Search for the cell housing the specified text and yield its [X, Y] center coordinate. 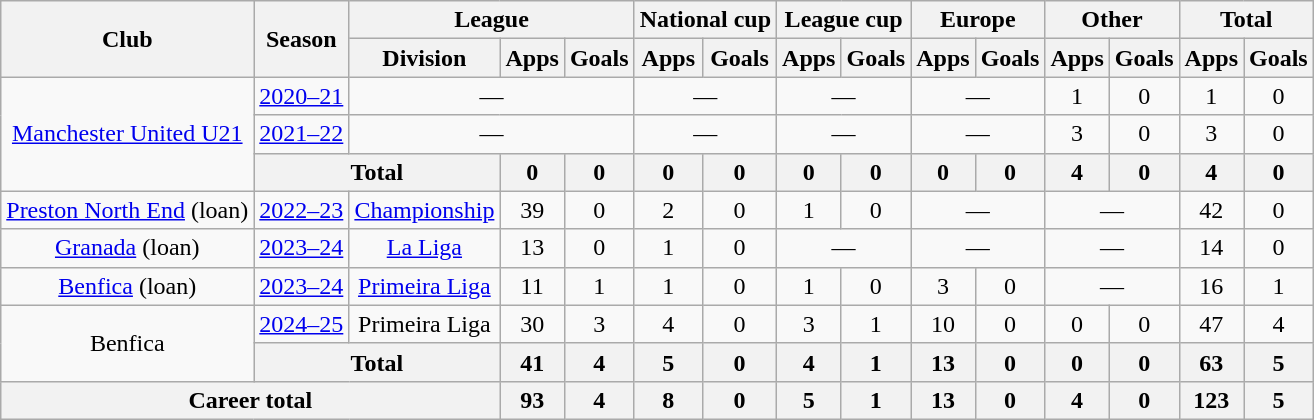
Europe [978, 20]
Granada (loan) [128, 248]
47 [1211, 324]
11 [532, 286]
Benfica [128, 343]
41 [532, 362]
National cup [705, 20]
2020–21 [302, 96]
Championship [424, 210]
2021–22 [302, 134]
Preston North End (loan) [128, 210]
10 [943, 324]
30 [532, 324]
Other [1112, 20]
63 [1211, 362]
16 [1211, 286]
Career total [250, 400]
Benfica (loan) [128, 286]
2022–23 [302, 210]
14 [1211, 248]
8 [668, 400]
La Liga [424, 248]
2 [668, 210]
Season [302, 39]
39 [532, 210]
Club [128, 39]
League cup [844, 20]
123 [1211, 400]
Division [424, 58]
42 [1211, 210]
Manchester United U21 [128, 134]
League [492, 20]
93 [532, 400]
2024–25 [302, 324]
